Search for the cell housing the specified text and yield its [x, y] center coordinate. 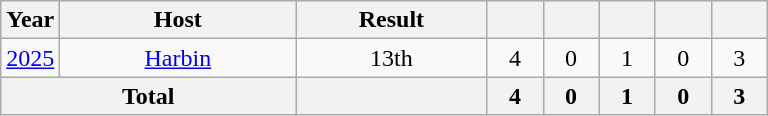
Host [178, 20]
13th [392, 58]
Harbin [178, 58]
Total [148, 96]
2025 [30, 58]
Result [392, 20]
Year [30, 20]
